Output the [X, Y] coordinate of the center of the cell containing the given text.  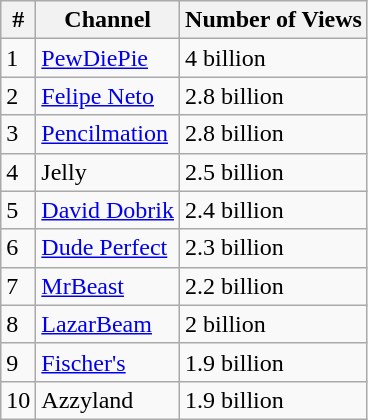
MrBeast [108, 286]
# [18, 20]
Fischer's [108, 362]
Pencilmation [108, 134]
6 [18, 248]
Azzyland [108, 400]
8 [18, 324]
2.2 billion [274, 286]
LazarBeam [108, 324]
PewDiePie [108, 58]
David Dobrik [108, 210]
4 [18, 172]
2.3 billion [274, 248]
Jelly [108, 172]
Felipe Neto [108, 96]
2.4 billion [274, 210]
9 [18, 362]
7 [18, 286]
1 [18, 58]
Number of Views [274, 20]
Dude Perfect [108, 248]
Channel [108, 20]
5 [18, 210]
4 billion [274, 58]
2.5 billion [274, 172]
10 [18, 400]
2 billion [274, 324]
3 [18, 134]
2 [18, 96]
